Locate the cell with the specified text and output its (x, y) center coordinate. 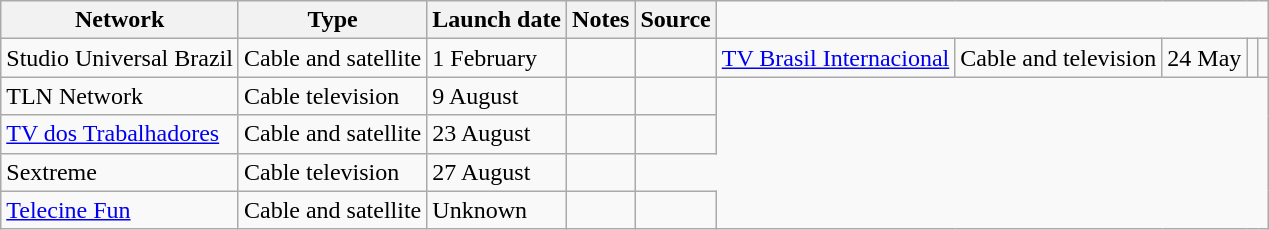
27 August (497, 172)
9 August (497, 96)
Launch date (497, 20)
Studio Universal Brazil (120, 58)
Unknown (497, 210)
Type (332, 20)
Notes (601, 20)
23 August (497, 134)
TLN Network (120, 96)
24 May (1204, 58)
Network (120, 20)
TV Brasil Internacional (836, 58)
1 February (497, 58)
Sextreme (120, 172)
Cable and television (1058, 58)
Telecine Fun (120, 210)
Source (676, 20)
TV dos Trabalhadores (120, 134)
